Identify which cell holds the provided text, then report its [x, y] central coordinate. 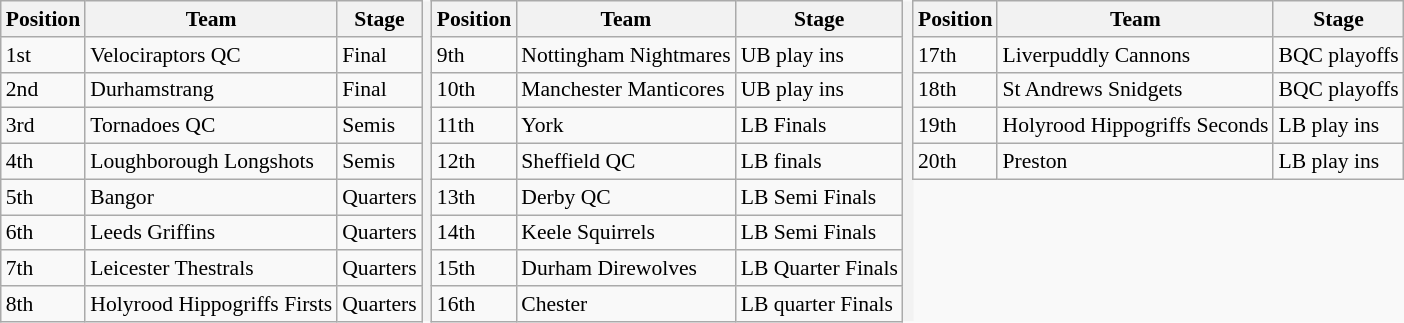
7th [43, 269]
Sheffield QC [626, 162]
18th [955, 90]
20th [955, 162]
19th [955, 126]
8th [43, 304]
14th [474, 233]
Preston [1135, 162]
Holyrood Hippogriffs Firsts [211, 304]
Nottingham Nightmares [626, 55]
11th [474, 126]
Keele Squirrels [626, 233]
Manchester Manticores [626, 90]
LB Quarter Finals [820, 269]
12th [474, 162]
LB Finals [820, 126]
3rd [43, 126]
9th [474, 55]
Durhamstrang [211, 90]
15th [474, 269]
Leeds Griffins [211, 233]
Velociraptors QC [211, 55]
Leicester Thestrals [211, 269]
LB finals [820, 162]
Tornadoes QC [211, 126]
Holyrood Hippogriffs Seconds [1135, 126]
St Andrews Snidgets [1135, 90]
2nd [43, 90]
Durham Direwolves [626, 269]
17th [955, 55]
York [626, 126]
Chester [626, 304]
Liverpuddly Cannons [1135, 55]
Loughborough Longshots [211, 162]
16th [474, 304]
4th [43, 162]
6th [43, 233]
13th [474, 197]
Derby QC [626, 197]
Bangor [211, 197]
LB quarter Finals [820, 304]
1st [43, 55]
10th [474, 90]
5th [43, 197]
